For the text-containing cell, return its midpoint in (x, y) coordinate format. 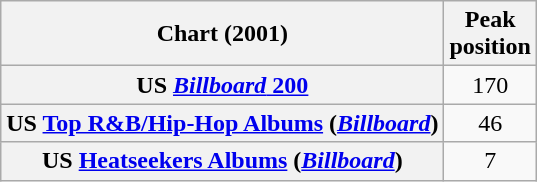
170 (490, 85)
Peak position (490, 34)
46 (490, 123)
US Top R&B/Hip-Hop Albums (Billboard) (222, 123)
7 (490, 161)
US Billboard 200 (222, 85)
US Heatseekers Albums (Billboard) (222, 161)
Chart (2001) (222, 34)
